Determine the (x, y) coordinate at the center of the cell enclosing the given text.  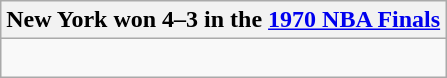
New York won 4–3 in the 1970 NBA Finals (224, 20)
